Output the [X, Y] coordinate of the center of the cell containing the given text.  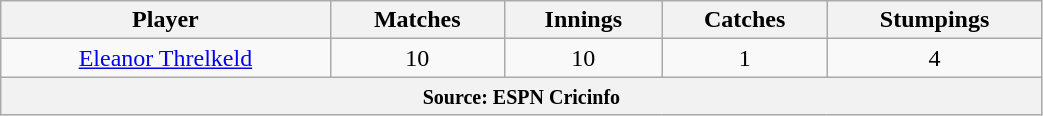
Innings [583, 20]
Stumpings [934, 20]
Eleanor Threlkeld [166, 58]
1 [744, 58]
4 [934, 58]
Catches [744, 20]
Source: ESPN Cricinfo [522, 96]
Player [166, 20]
Matches [417, 20]
